Extract the [X, Y] coordinate from the center of the cell holding the provided text.  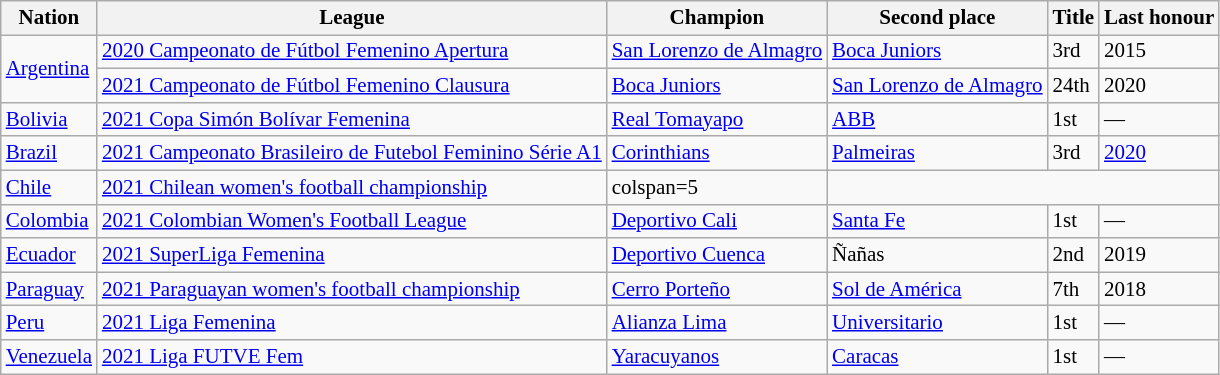
Peru [49, 323]
Bolivia [49, 119]
2021 Liga FUTVE Fem [352, 357]
Ecuador [49, 255]
Deportivo Cali [717, 221]
ABB [937, 119]
Alianza Lima [717, 323]
Nation [49, 18]
2019 [1159, 255]
Chile [49, 187]
colspan=5 [717, 187]
2021 Chilean women's football championship [352, 187]
Yaracuyanos [717, 357]
2021 Paraguayan women's football championship [352, 289]
Ñañas [937, 255]
Second place [937, 18]
2021 Colombian Women's Football League [352, 221]
2021 Copa Simón Bolívar Femenina [352, 119]
2nd [1074, 255]
24th [1074, 86]
2020 Campeonato de Fútbol Femenino Apertura [352, 52]
Last honour [1159, 18]
Brazil [49, 153]
Champion [717, 18]
Venezuela [49, 357]
Palmeiras [937, 153]
Deportivo Cuenca [717, 255]
Paraguay [49, 289]
7th [1074, 289]
2021 Campeonato de Fútbol Femenino Clausura [352, 86]
Universitario [937, 323]
Santa Fe [937, 221]
Colombia [49, 221]
Cerro Porteño [717, 289]
Corinthians [717, 153]
2021 SuperLiga Femenina [352, 255]
Sol de América [937, 289]
2018 [1159, 289]
2021 Campeonato Brasileiro de Futebol Feminino Série A1 [352, 153]
Real Tomayapo [717, 119]
2015 [1159, 52]
2021 Liga Femenina [352, 323]
Caracas [937, 357]
Argentina [49, 69]
Title [1074, 18]
League [352, 18]
